Find where the given text appears and provide that cell's center as (X, Y) coordinate. 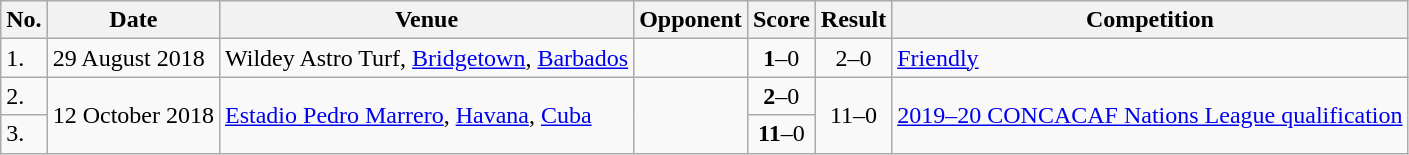
29 August 2018 (133, 58)
No. (24, 20)
2019–20 CONCACAF Nations League qualification (1150, 115)
1–0 (781, 58)
Date (133, 20)
Result (853, 20)
Score (781, 20)
Friendly (1150, 58)
Competition (1150, 20)
Venue (427, 20)
Estadio Pedro Marrero, Havana, Cuba (427, 115)
Wildey Astro Turf, Bridgetown, Barbados (427, 58)
Opponent (691, 20)
3. (24, 134)
2. (24, 96)
1. (24, 58)
12 October 2018 (133, 115)
